Pinpoint the cell where the given text exists, returning its (X, Y) midpoint coordinate. 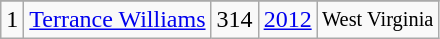
314 (234, 20)
2012 (288, 20)
1 (12, 20)
West Virginia (378, 20)
Terrance Williams (118, 20)
